Return the [X, Y] coordinate for the center point of the cell that contains the specified text.  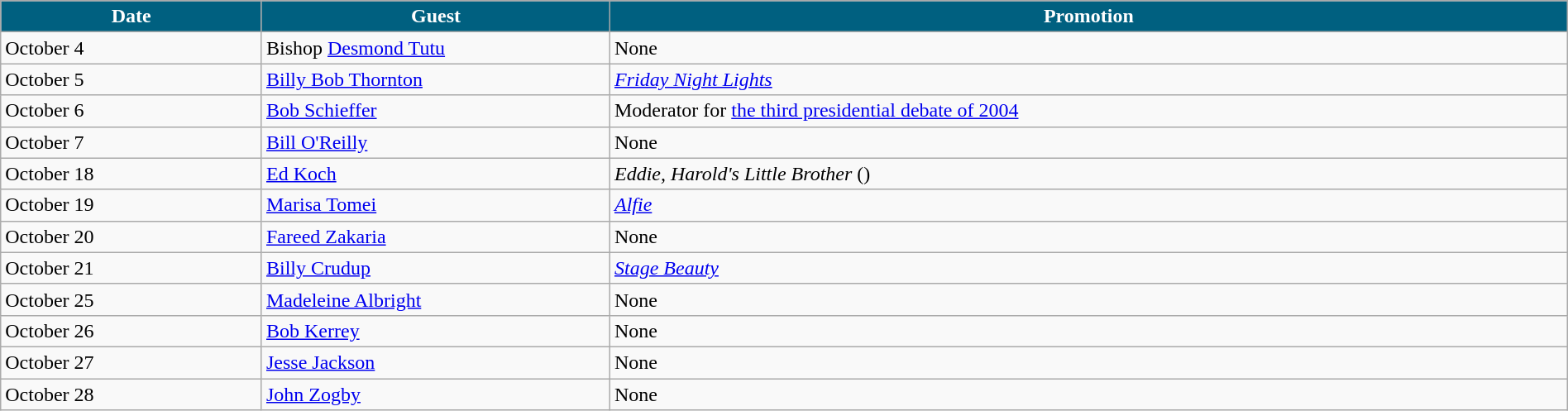
October 27 [131, 362]
John Zogby [435, 394]
October 18 [131, 174]
Bishop Desmond Tutu [435, 48]
Eddie, Harold's Little Brother () [1088, 174]
Alfie [1088, 205]
October 28 [131, 394]
Fareed Zakaria [435, 237]
Guest [435, 17]
Date [131, 17]
October 7 [131, 142]
October 20 [131, 237]
October 26 [131, 331]
Ed Koch [435, 174]
Bob Schieffer [435, 111]
Moderator for the third presidential debate of 2004 [1088, 111]
October 4 [131, 48]
October 21 [131, 268]
October 19 [131, 205]
Bill O'Reilly [435, 142]
Madeleine Albright [435, 299]
Marisa Tomei [435, 205]
Bob Kerrey [435, 331]
Stage Beauty [1088, 268]
Jesse Jackson [435, 362]
October 5 [131, 79]
October 6 [131, 111]
Billy Bob Thornton [435, 79]
Billy Crudup [435, 268]
Friday Night Lights [1088, 79]
Promotion [1088, 17]
October 25 [131, 299]
